Pinpoint the cell where the given text exists, returning its [X, Y] midpoint coordinate. 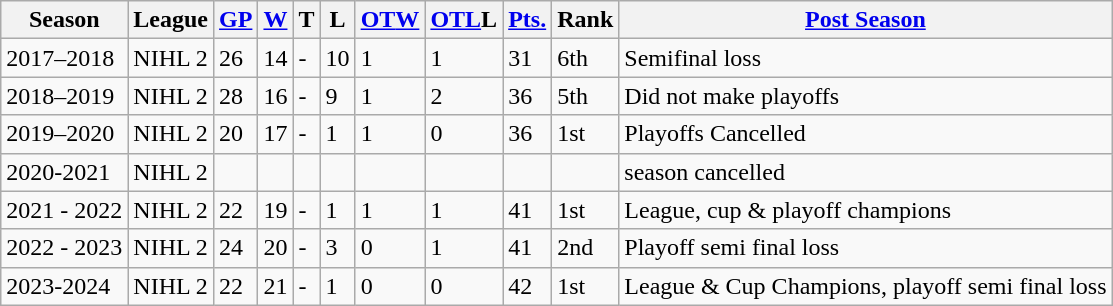
2021 - 2022 [64, 210]
Playoff semi final loss [866, 248]
2023-2024 [64, 286]
League [171, 20]
2 [464, 96]
2020-2021 [64, 172]
17 [276, 134]
14 [276, 58]
T [306, 20]
Did not make playoffs [866, 96]
26 [236, 58]
5th [586, 96]
OTW [390, 20]
OTLL [464, 20]
3 [338, 248]
19 [276, 210]
League & Cup Champions, playoff semi final loss [866, 286]
W [276, 20]
2022 - 2023 [64, 248]
2nd [586, 248]
Semifinal loss [866, 58]
6th [586, 58]
9 [338, 96]
10 [338, 58]
31 [528, 58]
GP [236, 20]
28 [236, 96]
42 [528, 286]
2018–2019 [64, 96]
Pts. [528, 20]
2017–2018 [64, 58]
16 [276, 96]
L [338, 20]
Season [64, 20]
21 [276, 286]
League, cup & playoff champions [866, 210]
Rank [586, 20]
2019–2020 [64, 134]
Playoffs Cancelled [866, 134]
Post Season [866, 20]
24 [236, 248]
season cancelled [866, 172]
